Return the (x, y) coordinate for the center point of the cell that contains the specified text.  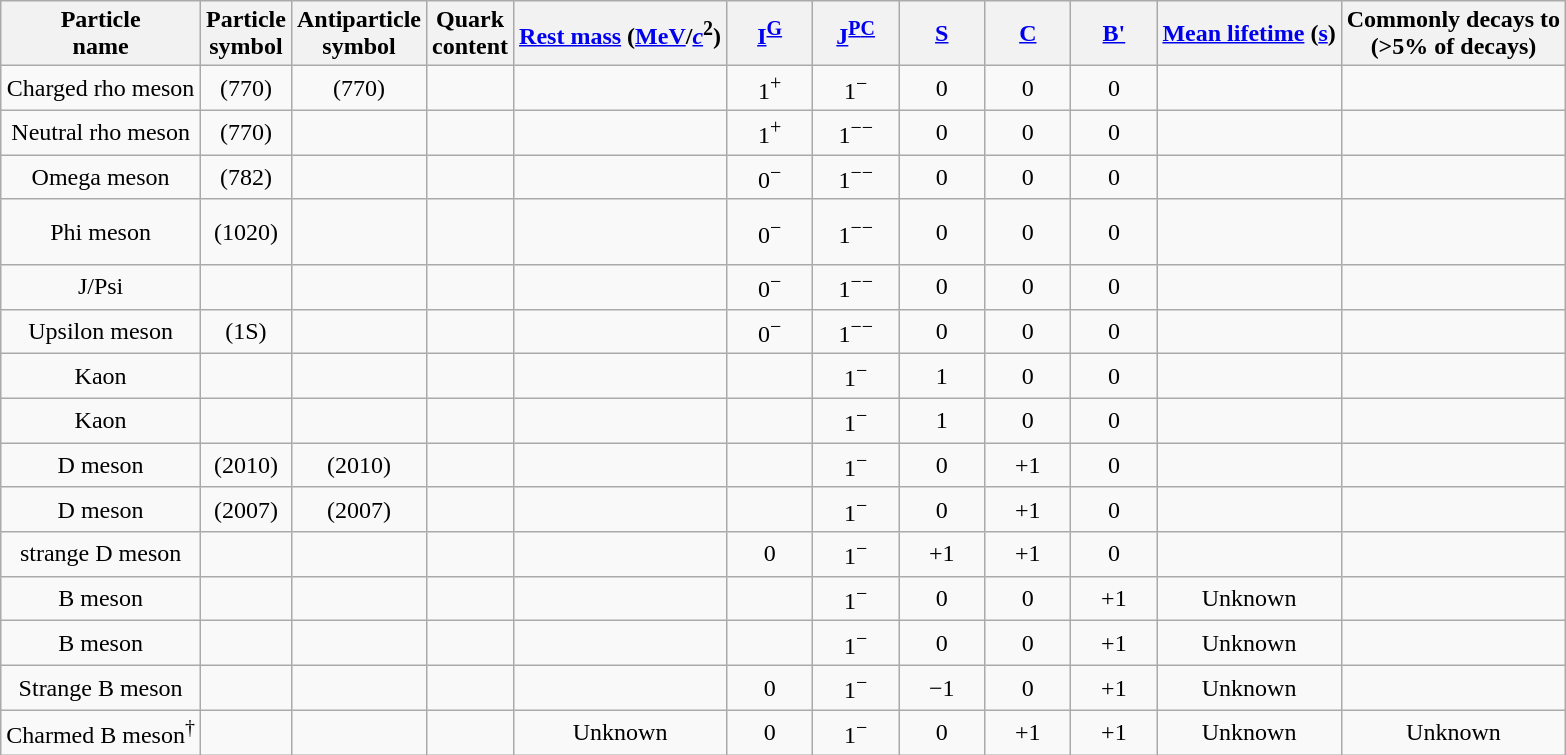
(1020) (246, 232)
Particle name (101, 34)
JPC (856, 34)
Particle symbol (246, 34)
Upsilon meson (101, 332)
Commonly decays to (>5% of decays) (1453, 34)
(1S) (246, 332)
Charged rho meson (101, 88)
J/Psi (101, 288)
S (942, 34)
B' (1114, 34)
IG (770, 34)
strange D meson (101, 554)
Omega meson (101, 178)
Phi meson (101, 232)
C (1028, 34)
Quarkcontent (470, 34)
Strange B meson (101, 688)
Neutral rho meson (101, 132)
Antiparticle symbol (358, 34)
(782) (246, 178)
−1 (942, 688)
Charmed B meson† (101, 732)
Mean lifetime (s) (1249, 34)
Rest mass (MeV/c2) (620, 34)
